Pinpoint the cell where the given text exists, returning its [x, y] midpoint coordinate. 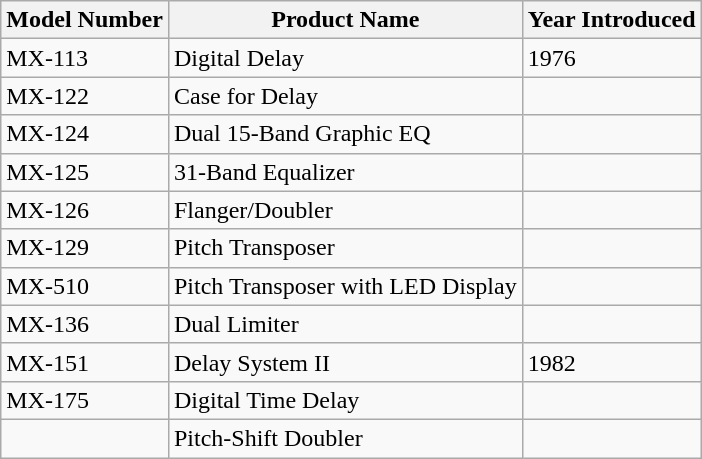
Dual Limiter [345, 324]
MX-122 [85, 96]
Model Number [85, 20]
MX-124 [85, 134]
Product Name [345, 20]
MX-175 [85, 400]
MX-125 [85, 172]
MX-113 [85, 58]
MX-151 [85, 362]
MX-136 [85, 324]
Year Introduced [612, 20]
Pitch Transposer [345, 248]
1982 [612, 362]
Case for Delay [345, 96]
Digital Time Delay [345, 400]
Dual 15-Band Graphic EQ [345, 134]
31-Band Equalizer [345, 172]
MX-510 [85, 286]
MX-129 [85, 248]
Digital Delay [345, 58]
Delay System II [345, 362]
MX-126 [85, 210]
1976 [612, 58]
Pitch Transposer with LED Display [345, 286]
Flanger/Doubler [345, 210]
Pitch-Shift Doubler [345, 438]
